Determine the [X, Y] coordinate at the center of the cell enclosing the given text.  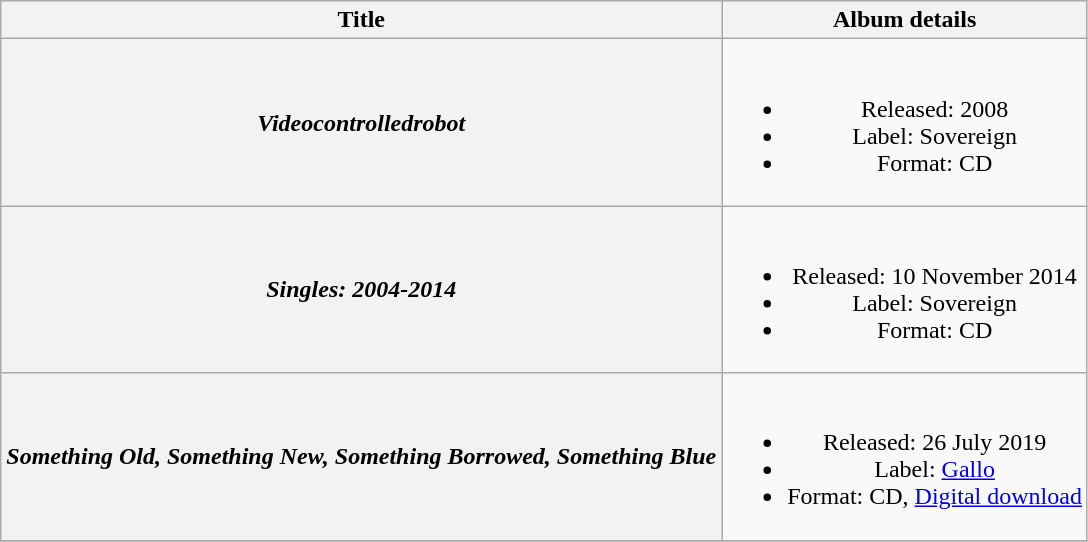
Something Old, Something New, Something Borrowed, Something Blue [362, 456]
Released: 2008Label: SovereignFormat: CD [905, 122]
Singles: 2004-2014 [362, 290]
Released: 10 November 2014Label: SovereignFormat: CD [905, 290]
Videocontrolledrobot [362, 122]
Released: 26 July 2019Label: GalloFormat: CD, Digital download [905, 456]
Title [362, 20]
Album details [905, 20]
